Provide the (x, y) coordinate of the cell's center where the given text is located.  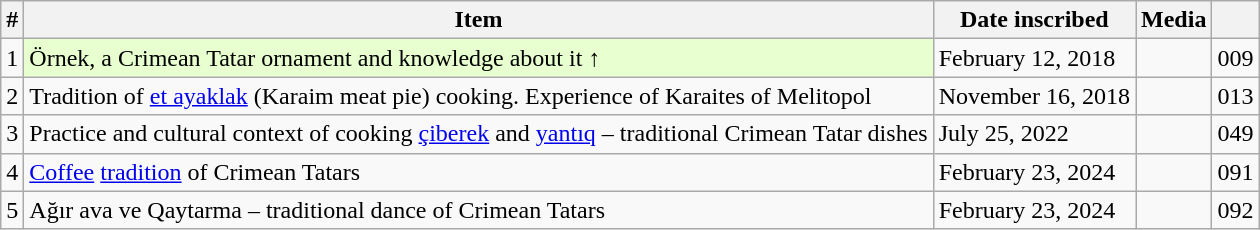
February 12, 2018 (1034, 58)
# (12, 20)
009 (1236, 58)
Coffee tradition of Crimean Tatars (478, 172)
Item (478, 20)
July 25, 2022 (1034, 134)
4 (12, 172)
November 16, 2018 (1034, 96)
092 (1236, 210)
2 (12, 96)
Date inscribed (1034, 20)
Tradition of et ayaklak (Karaim meat pie) cooking. Experience of Karaites of Melitopol (478, 96)
Örnek, a Crimean Tatar ornament and knowledge about it ↑ (478, 58)
Practice and cultural context of cooking çiberek and yantıq – traditional Crimean Tatar dishes (478, 134)
049 (1236, 134)
5 (12, 210)
Ağır ava ve Qaytarma – traditional dance of Crimean Tatars (478, 210)
3 (12, 134)
091 (1236, 172)
1 (12, 58)
Media (1174, 20)
013 (1236, 96)
